From the cell containing the given text, extract its center point as (x, y) coordinate. 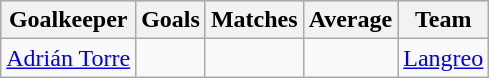
Goals (171, 20)
Matches (254, 20)
Langreo (444, 58)
Team (444, 20)
Goalkeeper (68, 20)
Average (350, 20)
Adrián Torre (68, 58)
